From the cell containing the given text, extract its center point as [X, Y] coordinate. 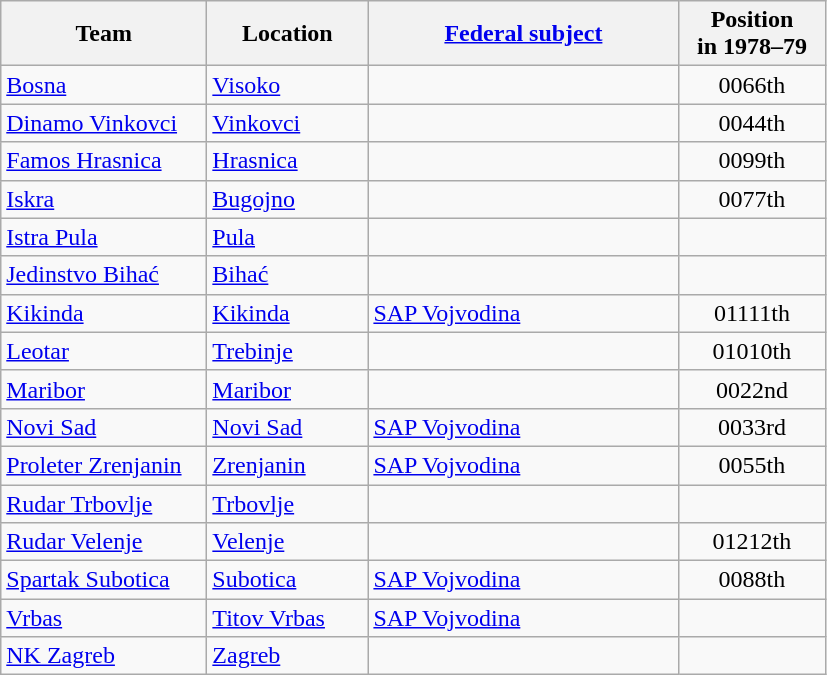
Visoko [288, 85]
Trbovlje [288, 503]
01010th [752, 351]
Velenje [288, 542]
0066th [752, 85]
Team [104, 34]
Zrenjanin [288, 465]
Rudar Velenje [104, 542]
Positionin 1978–79 [752, 34]
01212th [752, 542]
Titov Vrbas [288, 618]
Federal subject [524, 34]
0099th [752, 161]
Proleter Zrenjanin [104, 465]
Bosna [104, 85]
Location [288, 34]
0088th [752, 580]
0077th [752, 199]
Zagreb [288, 656]
Vinkovci [288, 123]
Leotar [104, 351]
Istra Pula [104, 237]
Trebinje [288, 351]
0033rd [752, 427]
Hrasnica [288, 161]
0055th [752, 465]
Famos Hrasnica [104, 161]
Subotica [288, 580]
0044th [752, 123]
0022nd [752, 389]
Pula [288, 237]
Rudar Trbovlje [104, 503]
Iskra [104, 199]
01111th [752, 313]
NK Zagreb [104, 656]
Bugojno [288, 199]
Jedinstvo Bihać [104, 275]
Spartak Subotica [104, 580]
Dinamo Vinkovci [104, 123]
Bihać [288, 275]
Vrbas [104, 618]
